Find where the given text appears and provide that cell's center as (X, Y) coordinate. 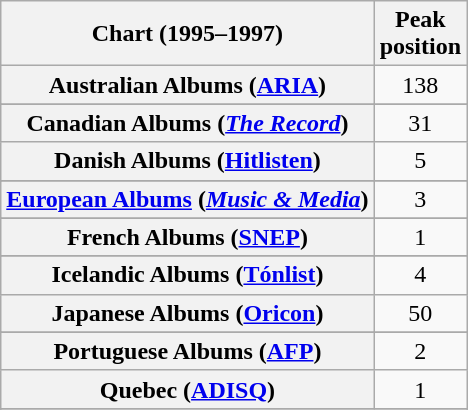
Portuguese Albums (AFP) (188, 351)
Icelandic Albums (Tónlist) (188, 275)
Quebec (ADISQ) (188, 389)
Peakposition (420, 34)
Danish Albums (Hitlisten) (188, 161)
31 (420, 123)
138 (420, 85)
3 (420, 199)
Chart (1995–1997) (188, 34)
Australian Albums (ARIA) (188, 85)
Japanese Albums (Oricon) (188, 313)
2 (420, 351)
French Albums (SNEP) (188, 237)
50 (420, 313)
5 (420, 161)
European Albums (Music & Media) (188, 199)
4 (420, 275)
Canadian Albums (The Record) (188, 123)
